Extract the (X, Y) coordinate from the center of the cell holding the provided text.  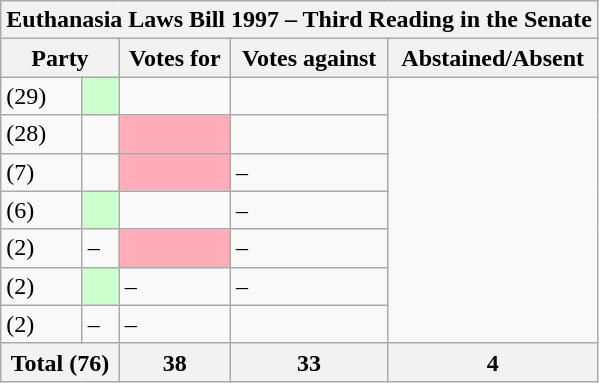
(28) (42, 134)
Party (60, 58)
(29) (42, 96)
33 (308, 362)
Abstained/Absent (493, 58)
Votes for (174, 58)
Total (76) (60, 362)
Votes against (308, 58)
(7) (42, 172)
Euthanasia Laws Bill 1997 – Third Reading in the Senate (300, 20)
4 (493, 362)
(6) (42, 210)
38 (174, 362)
